Determine the (X, Y) coordinate at the center of the cell enclosing the given text.  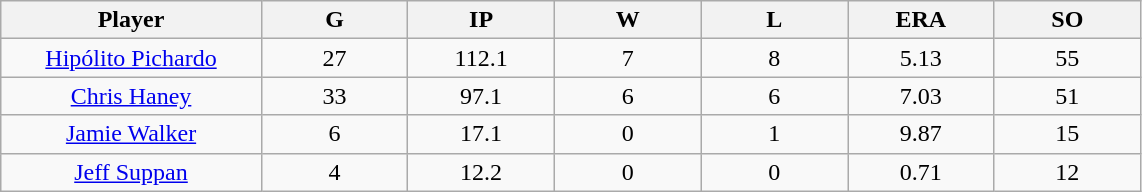
4 (334, 172)
51 (1068, 96)
55 (1068, 58)
12 (1068, 172)
IP (482, 20)
0.71 (922, 172)
1 (774, 134)
8 (774, 58)
17.1 (482, 134)
ERA (922, 20)
7.03 (922, 96)
9.87 (922, 134)
G (334, 20)
Jamie Walker (132, 134)
112.1 (482, 58)
SO (1068, 20)
Chris Haney (132, 96)
15 (1068, 134)
W (628, 20)
Jeff Suppan (132, 172)
Player (132, 20)
5.13 (922, 58)
Hipólito Pichardo (132, 58)
L (774, 20)
7 (628, 58)
97.1 (482, 96)
27 (334, 58)
33 (334, 96)
12.2 (482, 172)
